Capture the cell that displays the provided text and extract its (X, Y) central coordinate. 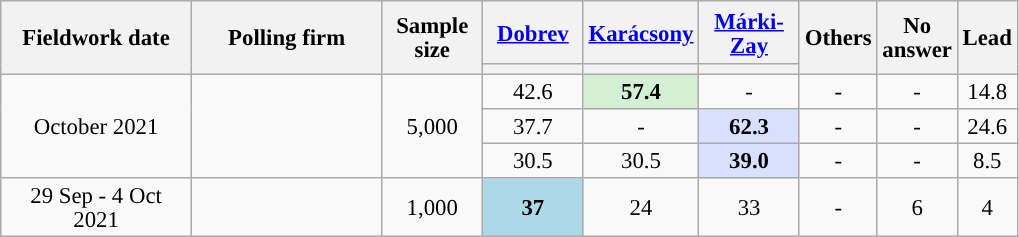
24.6 (987, 126)
October 2021 (96, 127)
Dobrev (534, 32)
Samplesize (432, 38)
5,000 (432, 127)
Fieldwork date (96, 38)
24 (641, 208)
Polling firm (286, 38)
33 (750, 208)
4 (987, 208)
42.6 (534, 92)
6 (917, 208)
Márki-Zay (750, 32)
14.8 (987, 92)
Karácsony (641, 32)
29 Sep - 4 Oct 2021 (96, 208)
39.0 (750, 162)
37.7 (534, 126)
37 (534, 208)
Lead (987, 38)
No answer (917, 38)
8.5 (987, 162)
1,000 (432, 208)
57.4 (641, 92)
Others (838, 38)
62.3 (750, 126)
